Find where the given text appears and provide that cell's center as (x, y) coordinate. 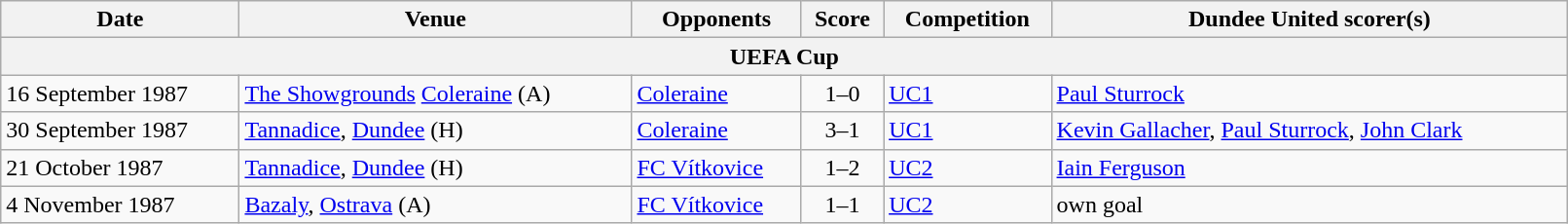
Dundee United scorer(s) (1310, 19)
1–2 (842, 168)
21 October 1987 (121, 168)
Venue (436, 19)
Opponents (716, 19)
4 November 1987 (121, 205)
Kevin Gallacher, Paul Sturrock, John Clark (1310, 131)
1–0 (842, 93)
Score (842, 19)
16 September 1987 (121, 93)
30 September 1987 (121, 131)
Iain Ferguson (1310, 168)
UEFA Cup (784, 56)
Bazaly, Ostrava (A) (436, 205)
3–1 (842, 131)
own goal (1310, 205)
Paul Sturrock (1310, 93)
The Showgrounds Coleraine (A) (436, 93)
Date (121, 19)
Competition (967, 19)
1–1 (842, 205)
